Search for the cell housing the specified text and yield its [x, y] center coordinate. 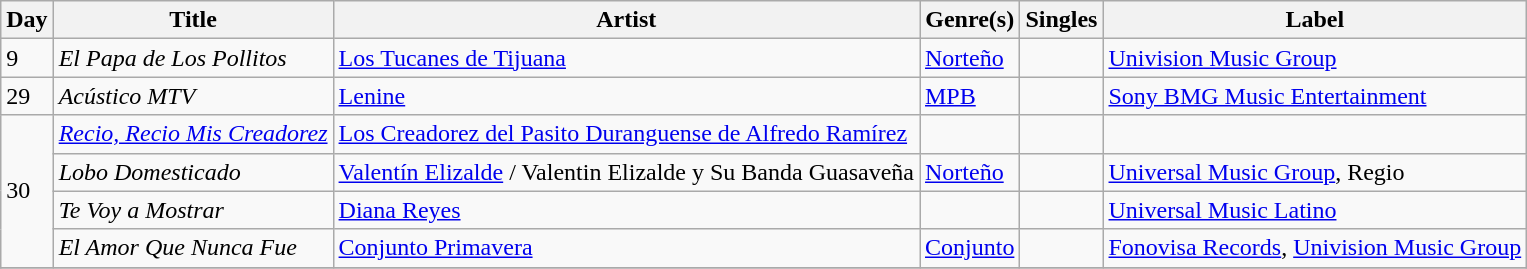
Los Creadorez del Pasito Duranguense de Alfredo Ramírez [626, 134]
Valentín Elizalde / Valentin Elizalde y Su Banda Guasaveña [626, 172]
Lobo Domesticado [193, 172]
Genre(s) [970, 20]
Acústico MTV [193, 96]
9 [27, 58]
Fonovisa Records, Univision Music Group [1315, 248]
29 [27, 96]
Universal Music Latino [1315, 210]
El Papa de Los Pollitos [193, 58]
Day [27, 20]
Lenine [626, 96]
Conjunto [970, 248]
Te Voy a Mostrar [193, 210]
Label [1315, 20]
MPB [970, 96]
Sony BMG Music Entertainment [1315, 96]
Diana Reyes [626, 210]
Recio, Recio Mis Creadorez [193, 134]
El Amor Que Nunca Fue [193, 248]
Singles [1062, 20]
Univision Music Group [1315, 58]
Los Tucanes de Tijuana [626, 58]
Artist [626, 20]
Conjunto Primavera [626, 248]
Title [193, 20]
30 [27, 191]
Universal Music Group, Regio [1315, 172]
